Identify which cell holds the provided text, then report its [x, y] central coordinate. 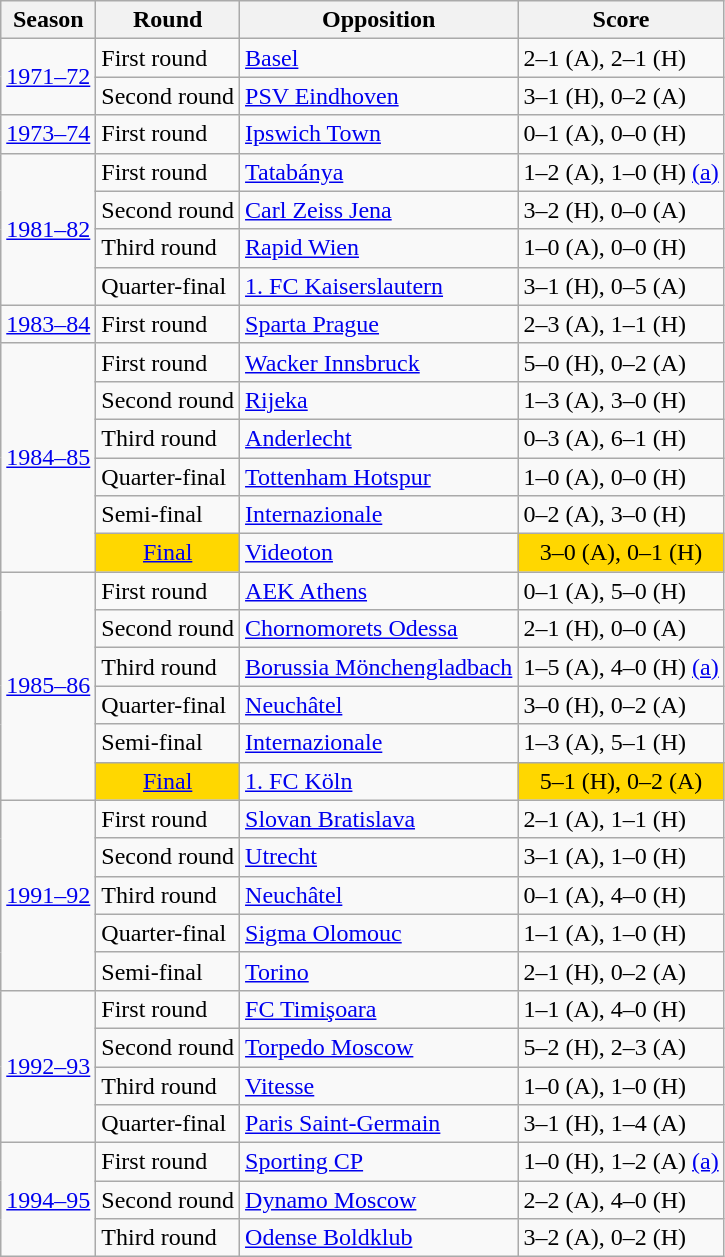
AEK Athens [379, 591]
Slovan Bratislava [379, 819]
0–2 (A), 3–0 (H) [621, 515]
2–3 (A), 1–1 (H) [621, 324]
Paris Saint-Germain [379, 1124]
Wacker Innsbruck [379, 362]
1984–85 [48, 457]
0–1 (A), 5–0 (H) [621, 591]
3–1 (H), 0–5 (A) [621, 286]
1985–86 [48, 686]
Basel [379, 58]
1. FC Kaiserslautern [379, 286]
Videoton [379, 553]
1–0 (H), 1–2 (A) (a) [621, 1162]
0–3 (A), 6–1 (H) [621, 438]
1973–74 [48, 134]
5–1 (H), 0–2 (A) [621, 781]
Utrecht [379, 857]
Tatabánya [379, 172]
Odense Boldklub [379, 1238]
2–1 (H), 0–0 (A) [621, 629]
Chornomorets Odessa [379, 629]
3–1 (A), 1–0 (H) [621, 857]
3–1 (H), 1–4 (A) [621, 1124]
PSV Eindhoven [379, 96]
1971–72 [48, 77]
2–1 (A), 1–1 (H) [621, 819]
1994–95 [48, 1200]
1991–92 [48, 895]
3–1 (H), 0–2 (A) [621, 96]
Sigma Olomouc [379, 933]
3–0 (H), 0–2 (A) [621, 705]
Sporting CP [379, 1162]
1992–93 [48, 1066]
Sparta Prague [379, 324]
2–1 (H), 0–2 (A) [621, 971]
3–2 (H), 0–0 (A) [621, 210]
5–2 (H), 2–3 (A) [621, 1047]
1–5 (A), 4–0 (H) (a) [621, 667]
3–2 (A), 0–2 (H) [621, 1238]
1. FC Köln [379, 781]
1–3 (A), 5–1 (H) [621, 743]
Carl Zeiss Jena [379, 210]
FC Timişoara [379, 1009]
1983–84 [48, 324]
Torpedo Moscow [379, 1047]
Opposition [379, 20]
Season [48, 20]
1–0 (A), 1–0 (H) [621, 1085]
Dynamo Moscow [379, 1200]
5–0 (H), 0–2 (A) [621, 362]
Ipswich Town [379, 134]
Tottenham Hotspur [379, 477]
0–1 (A), 0–0 (H) [621, 134]
1–1 (A), 1–0 (H) [621, 933]
Torino [379, 971]
1981–82 [48, 229]
Rapid Wien [379, 248]
Borussia Mönchengladbach [379, 667]
0–1 (A), 4–0 (H) [621, 895]
2–2 (A), 4–0 (H) [621, 1200]
Anderlecht [379, 438]
1–3 (A), 3–0 (H) [621, 400]
1–1 (A), 4–0 (H) [621, 1009]
2–1 (A), 2–1 (H) [621, 58]
3–0 (A), 0–1 (H) [621, 553]
1–2 (A), 1–0 (H) (a) [621, 172]
Round [168, 20]
Score [621, 20]
Vitesse [379, 1085]
Rijeka [379, 400]
